Determine the (x, y) coordinate at the center of the cell enclosing the given text.  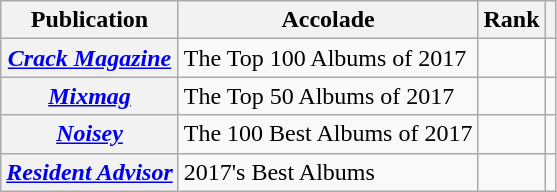
Rank (512, 20)
Resident Advisor (90, 172)
The 100 Best Albums of 2017 (328, 134)
2017's Best Albums (328, 172)
The Top 100 Albums of 2017 (328, 58)
Accolade (328, 20)
Crack Magazine (90, 58)
Publication (90, 20)
The Top 50 Albums of 2017 (328, 96)
Mixmag (90, 96)
Noisey (90, 134)
